For the text-containing cell, return its midpoint in [X, Y] coordinate format. 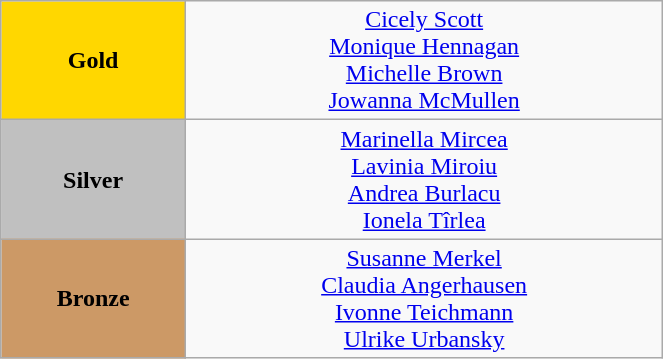
Cicely ScottMonique HennaganMichelle BrownJowanna McMullen [424, 60]
Susanne MerkelClaudia AngerhausenIvonne TeichmannUlrike Urbansky [424, 298]
Marinella MirceaLavinia MiroiuAndrea BurlacuIonela Tîrlea [424, 180]
Bronze [94, 298]
Silver [94, 180]
Gold [94, 60]
